Pinpoint the cell where the given text exists, returning its (X, Y) midpoint coordinate. 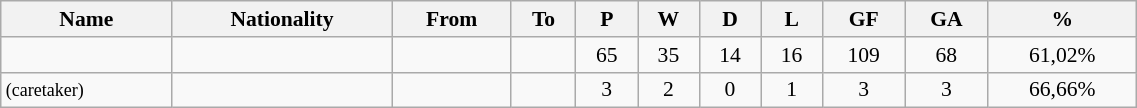
(caretaker) (86, 90)
2 (669, 90)
66,66% (1062, 90)
14 (730, 55)
L (792, 19)
1 (792, 90)
Nationality (282, 19)
68 (946, 55)
35 (669, 55)
From (452, 19)
109 (864, 55)
% (1062, 19)
GA (946, 19)
Name (86, 19)
65 (607, 55)
D (730, 19)
To (544, 19)
GF (864, 19)
W (669, 19)
16 (792, 55)
61,02% (1062, 55)
0 (730, 90)
P (607, 19)
